Identify which cell holds the provided text, then report its (X, Y) central coordinate. 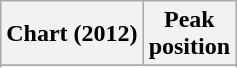
Chart (2012) (72, 34)
Peakposition (189, 34)
